Pinpoint the cell where the given text exists, returning its (x, y) midpoint coordinate. 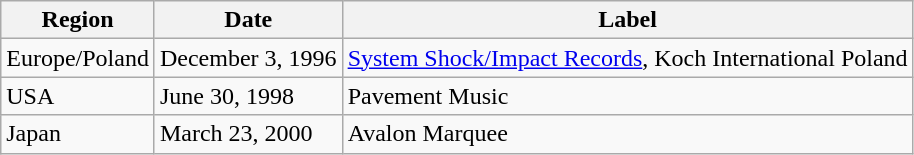
Avalon Marquee (628, 134)
June 30, 1998 (248, 96)
System Shock/Impact Records, Koch International Poland (628, 58)
USA (78, 96)
Japan (78, 134)
March 23, 2000 (248, 134)
Pavement Music (628, 96)
Region (78, 20)
Date (248, 20)
December 3, 1996 (248, 58)
Europe/Poland (78, 58)
Label (628, 20)
